For the text-containing cell, return its midpoint in [x, y] coordinate format. 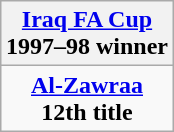
Iraq FA Cup1997–98 winner [86, 34]
Al-Zawraa12th title [86, 98]
